Detect which cell encompasses the target text, then output its [x, y] center coordinate. 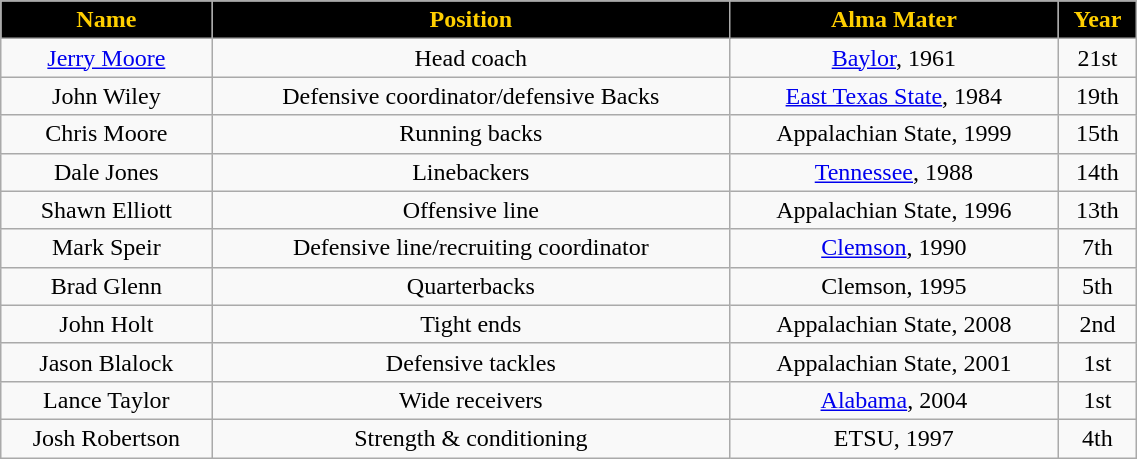
Clemson, 1990 [894, 248]
Tennessee, 1988 [894, 172]
5th [1098, 286]
Alabama, 2004 [894, 400]
Wide receivers [471, 400]
Clemson, 1995 [894, 286]
Position [471, 20]
Offensive line [471, 210]
Appalachian State, 2001 [894, 362]
Chris Moore [106, 134]
Running backs [471, 134]
Baylor, 1961 [894, 58]
John Wiley [106, 96]
Name [106, 20]
East Texas State, 1984 [894, 96]
Strength & conditioning [471, 438]
Appalachian State, 1999 [894, 134]
Shawn Elliott [106, 210]
Linebackers [471, 172]
Jason Blalock [106, 362]
Defensive coordinator/defensive Backs [471, 96]
Alma Mater [894, 20]
Brad Glenn [106, 286]
14th [1098, 172]
Tight ends [471, 324]
13th [1098, 210]
15th [1098, 134]
Mark Speir [106, 248]
Lance Taylor [106, 400]
ETSU, 1997 [894, 438]
Jerry Moore [106, 58]
2nd [1098, 324]
21st [1098, 58]
Defensive tackles [471, 362]
7th [1098, 248]
Year [1098, 20]
Dale Jones [106, 172]
19th [1098, 96]
Quarterbacks [471, 286]
John Holt [106, 324]
Josh Robertson [106, 438]
Appalachian State, 1996 [894, 210]
Defensive line/recruiting coordinator [471, 248]
Head coach [471, 58]
4th [1098, 438]
Appalachian State, 2008 [894, 324]
